Identify which cell holds the provided text, then report its [x, y] central coordinate. 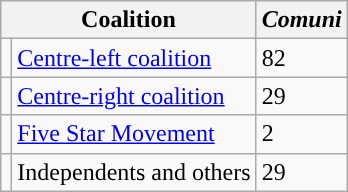
Comuni [302, 20]
2 [302, 134]
Centre-right coalition [134, 96]
Coalition [128, 20]
Centre-left coalition [134, 58]
Five Star Movement [134, 134]
Independents and others [134, 172]
82 [302, 58]
